Return the [X, Y] coordinate for the center point of the cell that contains the specified text.  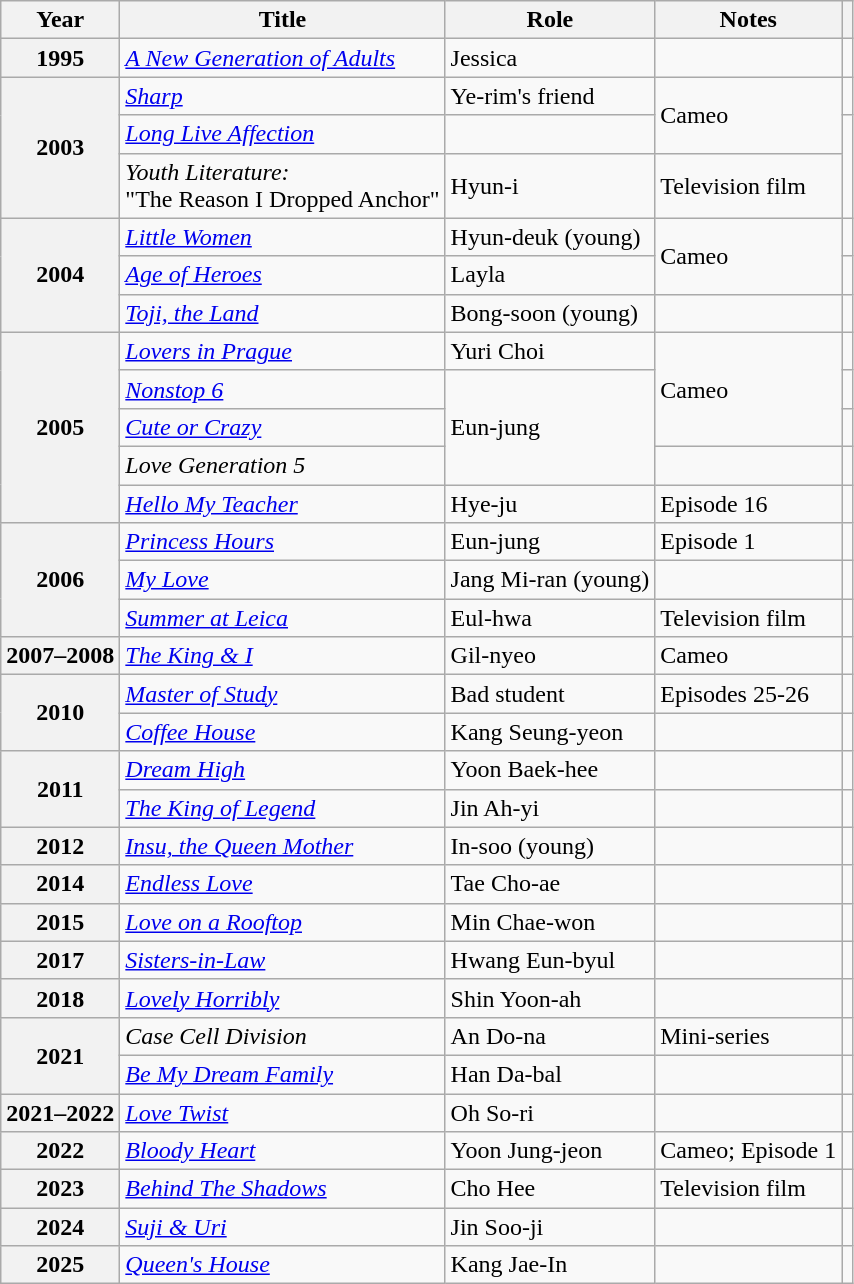
Episodes 25-26 [748, 694]
Cho Hee [550, 1189]
1995 [60, 58]
Hyun-i [550, 186]
Yoon Baek-hee [550, 770]
Hwang Eun-byul [550, 960]
Toji, the Land [282, 313]
Love Twist [282, 1113]
Year [60, 20]
Eul-hwa [550, 618]
Title [282, 20]
Episode 16 [748, 503]
Bloody Heart [282, 1151]
Queen's House [282, 1265]
2021 [60, 1055]
Dream High [282, 770]
Hello My Teacher [282, 503]
Lovers in Prague [282, 351]
2006 [60, 580]
Suji & Uri [282, 1227]
A New Generation of Adults [282, 58]
Hye-ju [550, 503]
2011 [60, 789]
Sharp [282, 96]
Sisters-in-Law [282, 960]
2021–2022 [60, 1113]
Oh So-ri [550, 1113]
Tae Cho-ae [550, 884]
Love on a Rooftop [282, 922]
Nonstop 6 [282, 389]
Role [550, 20]
Mini-series [748, 1036]
Shin Yoon-ah [550, 998]
Ye-rim's friend [550, 96]
Cute or Crazy [282, 427]
Behind The Shadows [282, 1189]
Little Women [282, 237]
Age of Heroes [282, 275]
2014 [60, 884]
2018 [60, 998]
The King of Legend [282, 808]
Min Chae-won [550, 922]
Gil-nyeo [550, 656]
Lovely Horribly [282, 998]
My Love [282, 580]
Kang Jae-In [550, 1265]
2023 [60, 1189]
The King & I [282, 656]
2007–2008 [60, 656]
In-soo (young) [550, 846]
2003 [60, 148]
2005 [60, 427]
Notes [748, 20]
Jin Soo-ji [550, 1227]
Kang Seung-yeon [550, 732]
Princess Hours [282, 542]
Layla [550, 275]
Jang Mi-ran (young) [550, 580]
Bad student [550, 694]
Yuri Choi [550, 351]
Youth Literature:"The Reason I Dropped Anchor" [282, 186]
Coffee House [282, 732]
Jin Ah-yi [550, 808]
Love Generation 5 [282, 465]
Case Cell Division [282, 1036]
2022 [60, 1151]
2015 [60, 922]
Bong-soon (young) [550, 313]
2025 [60, 1265]
Long Live Affection [282, 134]
Master of Study [282, 694]
2012 [60, 846]
Episode 1 [748, 542]
Summer at Leica [282, 618]
2017 [60, 960]
Hyun-deuk (young) [550, 237]
Jessica [550, 58]
Insu, the Queen Mother [282, 846]
Endless Love [282, 884]
2024 [60, 1227]
Cameo; Episode 1 [748, 1151]
An Do-na [550, 1036]
Yoon Jung-jeon [550, 1151]
2004 [60, 275]
Be My Dream Family [282, 1074]
Han Da-bal [550, 1074]
2010 [60, 713]
